Scan for the cell matching the given text and deliver its (x, y) coordinate at center. 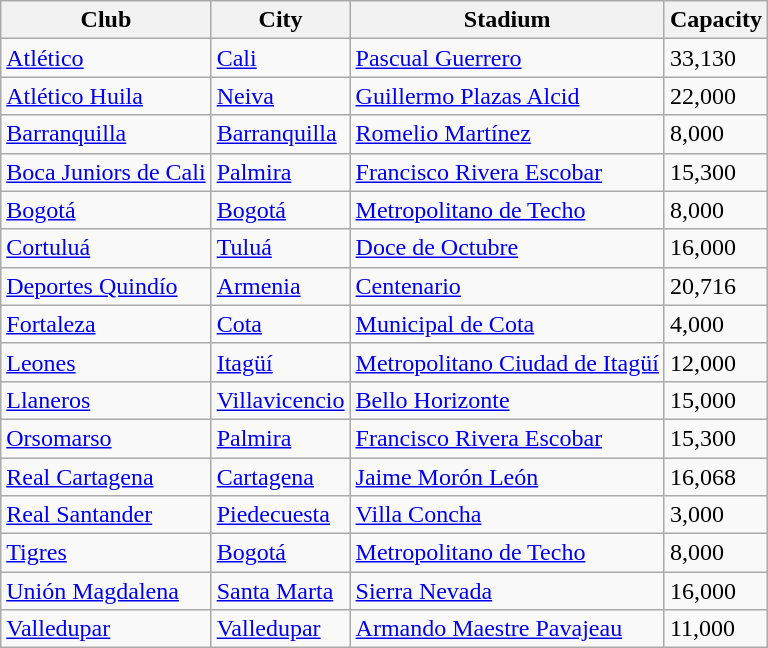
22,000 (716, 96)
Unión Magdalena (106, 591)
4,000 (716, 324)
Cortuluá (106, 248)
Leones (106, 362)
Real Santander (106, 515)
Atlético (106, 58)
Real Cartagena (106, 477)
Bello Horizonte (507, 400)
Jaime Morón León (507, 477)
Tigres (106, 553)
11,000 (716, 629)
33,130 (716, 58)
Cartagena (280, 477)
Metropolitano Ciudad de Itagüí (507, 362)
Armenia (280, 286)
Llaneros (106, 400)
Doce de Octubre (507, 248)
Capacity (716, 20)
Santa Marta (280, 591)
Municipal de Cota (507, 324)
Club (106, 20)
Cota (280, 324)
Romelio Martínez (507, 134)
Atlético Huila (106, 96)
Deportes Quindío (106, 286)
Armando Maestre Pavajeau (507, 629)
12,000 (716, 362)
Villa Concha (507, 515)
Neiva (280, 96)
Stadium (507, 20)
Cali (280, 58)
3,000 (716, 515)
Pascual Guerrero (507, 58)
Itagüí (280, 362)
Piedecuesta (280, 515)
15,000 (716, 400)
20,716 (716, 286)
Tuluá (280, 248)
16,068 (716, 477)
Guillermo Plazas Alcid (507, 96)
Boca Juniors de Cali (106, 172)
Fortaleza (106, 324)
Orsomarso (106, 438)
City (280, 20)
Sierra Nevada (507, 591)
Centenario (507, 286)
Villavicencio (280, 400)
